Find where the given text appears and provide that cell's center as (X, Y) coordinate. 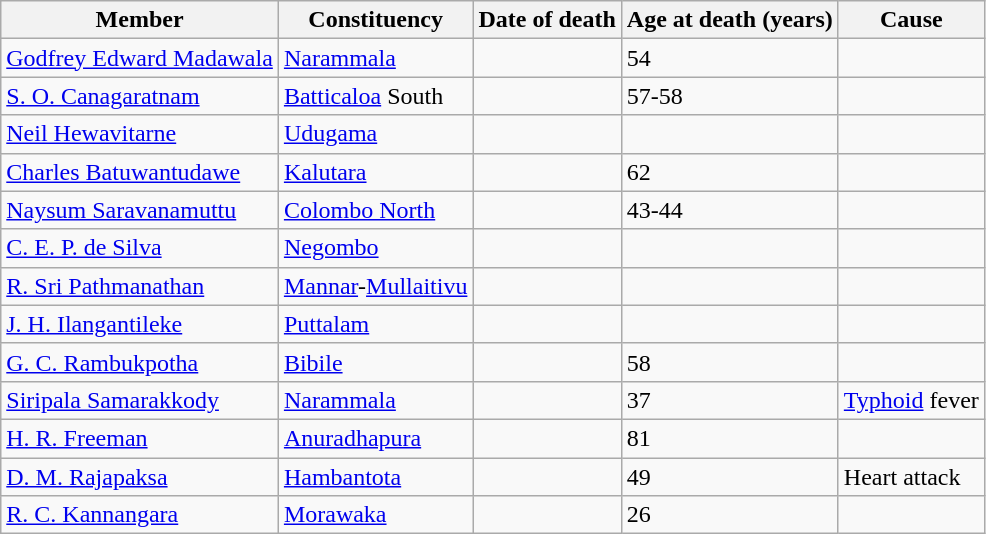
Kalutara (376, 172)
C. E. P. de Silva (140, 248)
Morawaka (376, 515)
54 (730, 58)
Colombo North (376, 210)
49 (730, 477)
26 (730, 515)
Neil Hewavitarne (140, 134)
J. H. Ilangantileke (140, 324)
Godfrey Edward Madawala (140, 58)
Heart attack (911, 477)
62 (730, 172)
Charles Batuwantudawe (140, 172)
Mannar-Mullaitivu (376, 286)
37 (730, 400)
Age at death (years) (730, 20)
Constituency (376, 20)
Anuradhapura (376, 438)
Siripala Samarakkody (140, 400)
R. Sri Pathmanathan (140, 286)
Batticaloa South (376, 96)
Negombo (376, 248)
Hambantota (376, 477)
Member (140, 20)
58 (730, 362)
D. M. Rajapaksa (140, 477)
Naysum Saravanamuttu (140, 210)
S. O. Canagaratnam (140, 96)
81 (730, 438)
43-44 (730, 210)
G. C. Rambukpotha (140, 362)
R. C. Kannangara (140, 515)
Puttalam (376, 324)
H. R. Freeman (140, 438)
Udugama (376, 134)
Bibile (376, 362)
Cause (911, 20)
57-58 (730, 96)
Date of death (547, 20)
Typhoid fever (911, 400)
